For the text-containing cell, return its midpoint in (x, y) coordinate format. 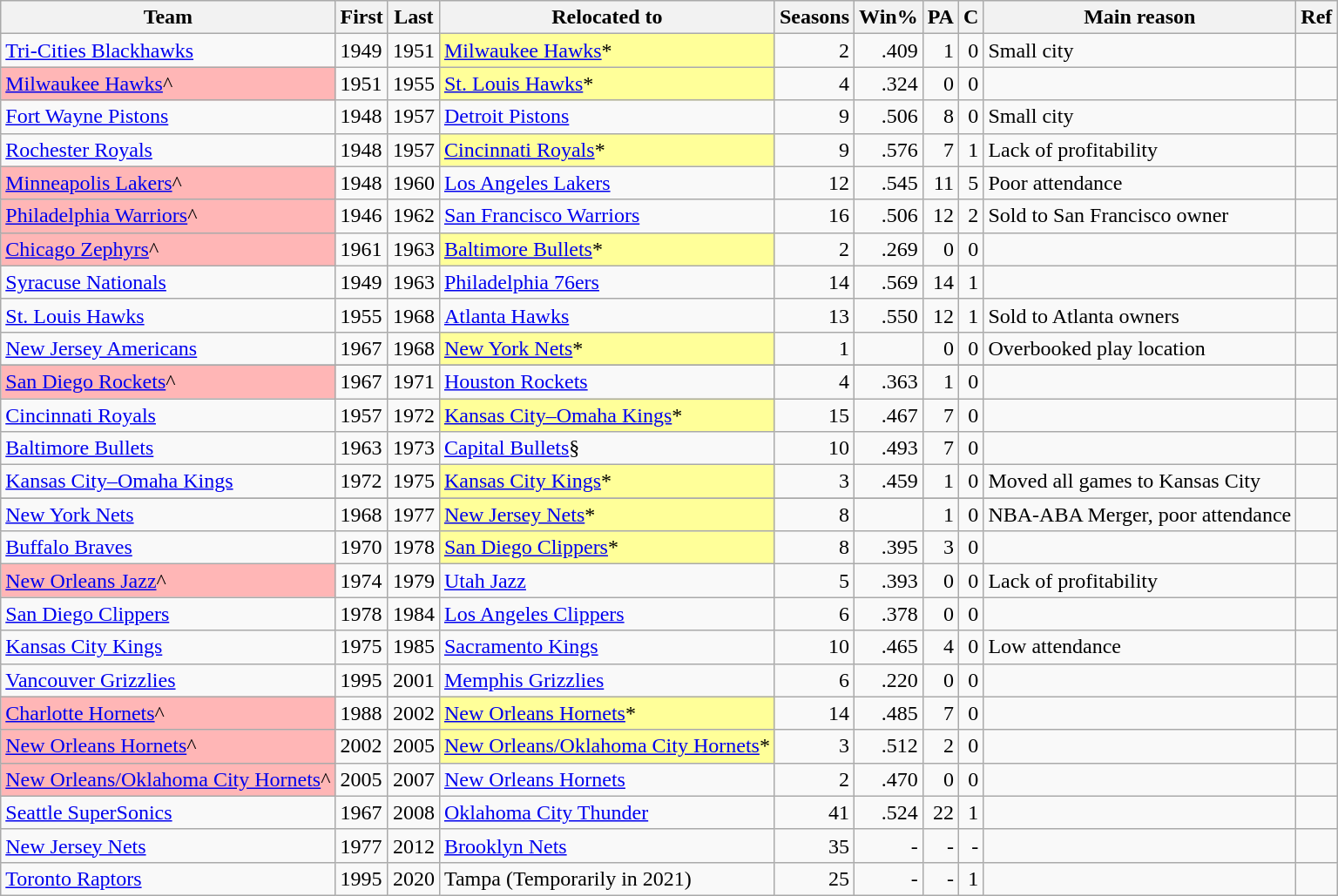
Ref (1317, 17)
San Francisco Warriors (606, 216)
1971 (413, 381)
Minneapolis Lakers^ (168, 183)
Toronto Raptors (168, 879)
22 (941, 812)
New Orleans Hornets (606, 779)
.378 (889, 614)
Seasons (814, 17)
Atlanta Hawks (606, 315)
Low attendance (1139, 647)
2020 (413, 879)
2008 (413, 812)
Baltimore Bullets (168, 448)
.363 (889, 381)
New York Nets* (606, 348)
Cincinnati Royals (168, 415)
Chicago Zephyrs^ (168, 249)
.395 (889, 548)
2012 (413, 845)
.269 (889, 249)
Relocated to (606, 17)
2001 (413, 680)
Houston Rockets (606, 381)
Sacramento Kings (606, 647)
25 (814, 879)
2007 (413, 779)
15 (814, 415)
Philadelphia Warriors^ (168, 216)
Buffalo Braves (168, 548)
Main reason (1139, 17)
Win% (889, 17)
Team (168, 17)
Milwaukee Hawks* (606, 51)
Kansas City–Omaha Kings* (606, 415)
Overbooked play location (1139, 348)
Seattle SuperSonics (168, 812)
.493 (889, 448)
Capital Bullets§ (606, 448)
San Diego Rockets^ (168, 381)
Tri-Cities Blackhawks (168, 51)
New Orleans Hornets* (606, 713)
1962 (413, 216)
.569 (889, 282)
11 (941, 183)
.576 (889, 150)
13 (814, 315)
Syracuse Nationals (168, 282)
New Orleans Hornets^ (168, 746)
.465 (889, 647)
Last (413, 17)
St. Louis Hawks* (606, 84)
New York Nets (168, 515)
Kansas City Kings (168, 647)
Detroit Pistons (606, 117)
1985 (413, 647)
1970 (362, 548)
San Diego Clippers* (606, 548)
1988 (362, 713)
New Jersey Americans (168, 348)
New Orleans/Oklahoma City Hornets* (606, 746)
1984 (413, 614)
.459 (889, 482)
16 (814, 216)
Brooklyn Nets (606, 845)
Vancouver Grizzlies (168, 680)
Oklahoma City Thunder (606, 812)
35 (814, 845)
.409 (889, 51)
Sold to San Francisco owner (1139, 216)
NBA-ABA Merger, poor attendance (1139, 515)
Tampa (Temporarily in 2021) (606, 879)
Kansas City Kings* (606, 482)
Los Angeles Lakers (606, 183)
.524 (889, 812)
Utah Jazz (606, 581)
.512 (889, 746)
1974 (362, 581)
Baltimore Bullets* (606, 249)
.545 (889, 183)
1960 (413, 183)
C (970, 17)
Fort Wayne Pistons (168, 117)
.393 (889, 581)
41 (814, 812)
Kansas City–Omaha Kings (168, 482)
Los Angeles Clippers (606, 614)
.485 (889, 713)
Milwaukee Hawks^ (168, 84)
.550 (889, 315)
Memphis Grizzlies (606, 680)
.470 (889, 779)
.324 (889, 84)
Philadelphia 76ers (606, 282)
Rochester Royals (168, 150)
St. Louis Hawks (168, 315)
1973 (413, 448)
1961 (362, 249)
1979 (413, 581)
Moved all games to Kansas City (1139, 482)
.220 (889, 680)
San Diego Clippers (168, 614)
PA (941, 17)
.467 (889, 415)
1946 (362, 216)
Charlotte Hornets^ (168, 713)
Poor attendance (1139, 183)
Sold to Atlanta owners (1139, 315)
New Orleans Jazz^ (168, 581)
New Jersey Nets* (606, 515)
New Orleans/Oklahoma City Hornets^ (168, 779)
Cincinnati Royals* (606, 150)
New Jersey Nets (168, 845)
First (362, 17)
